Output the (x, y) coordinate of the center of the cell containing the given text.  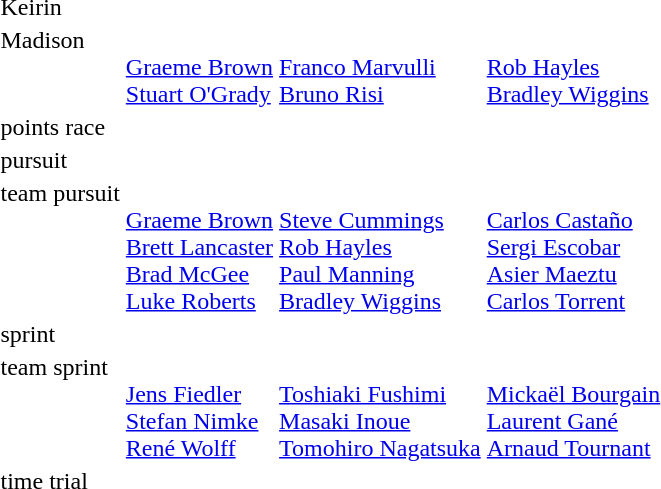
Toshiaki FushimiMasaki InoueTomohiro Nagatsuka (380, 408)
Graeme BrownBrett LancasterBrad McGeeLuke Roberts (199, 247)
Jens FiedlerStefan NimkeRené Wolff (199, 408)
Graeme BrownStuart O'Grady (199, 67)
Franco MarvulliBruno Risi (380, 67)
Steve CummingsRob HaylesPaul ManningBradley Wiggins (380, 247)
